Find where the given text appears and provide that cell's center as [X, Y] coordinate. 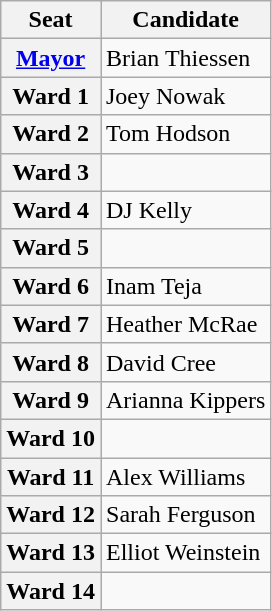
Alex Williams [185, 477]
Candidate [185, 20]
Ward 8 [51, 362]
Ward 5 [51, 248]
Ward 1 [51, 96]
Tom Hodson [185, 134]
Joey Nowak [185, 96]
Mayor [51, 58]
Ward 14 [51, 591]
Ward 11 [51, 477]
Arianna Kippers [185, 400]
Seat [51, 20]
Elliot Weinstein [185, 553]
Ward 4 [51, 210]
Ward 3 [51, 172]
Ward 9 [51, 400]
Ward 13 [51, 553]
Ward 12 [51, 515]
Brian Thiessen [185, 58]
Inam Teja [185, 286]
Sarah Ferguson [185, 515]
DJ Kelly [185, 210]
Ward 10 [51, 438]
Ward 2 [51, 134]
Ward 6 [51, 286]
Ward 7 [51, 324]
David Cree [185, 362]
Heather McRae [185, 324]
